Locate the cell with the specified text and output its [X, Y] center coordinate. 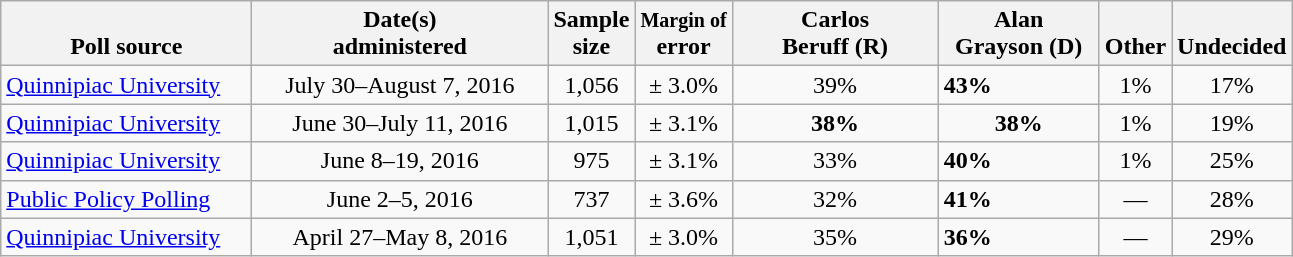
± 3.6% [684, 199]
Margin oferror [684, 34]
Public Policy Polling [126, 199]
April 27–May 8, 2016 [400, 237]
25% [1232, 161]
975 [592, 161]
36% [1018, 237]
1,056 [592, 85]
41% [1018, 199]
Poll source [126, 34]
1,015 [592, 123]
32% [835, 199]
17% [1232, 85]
35% [835, 237]
Samplesize [592, 34]
39% [835, 85]
40% [1018, 161]
June 30–July 11, 2016 [400, 123]
43% [1018, 85]
Date(s)administered [400, 34]
1,051 [592, 237]
June 8–19, 2016 [400, 161]
29% [1232, 237]
28% [1232, 199]
33% [835, 161]
Undecided [1232, 34]
July 30–August 7, 2016 [400, 85]
June 2–5, 2016 [400, 199]
Other [1135, 34]
737 [592, 199]
19% [1232, 123]
CarlosBeruff (R) [835, 34]
AlanGrayson (D) [1018, 34]
